Pinpoint the cell where the given text exists, returning its (X, Y) midpoint coordinate. 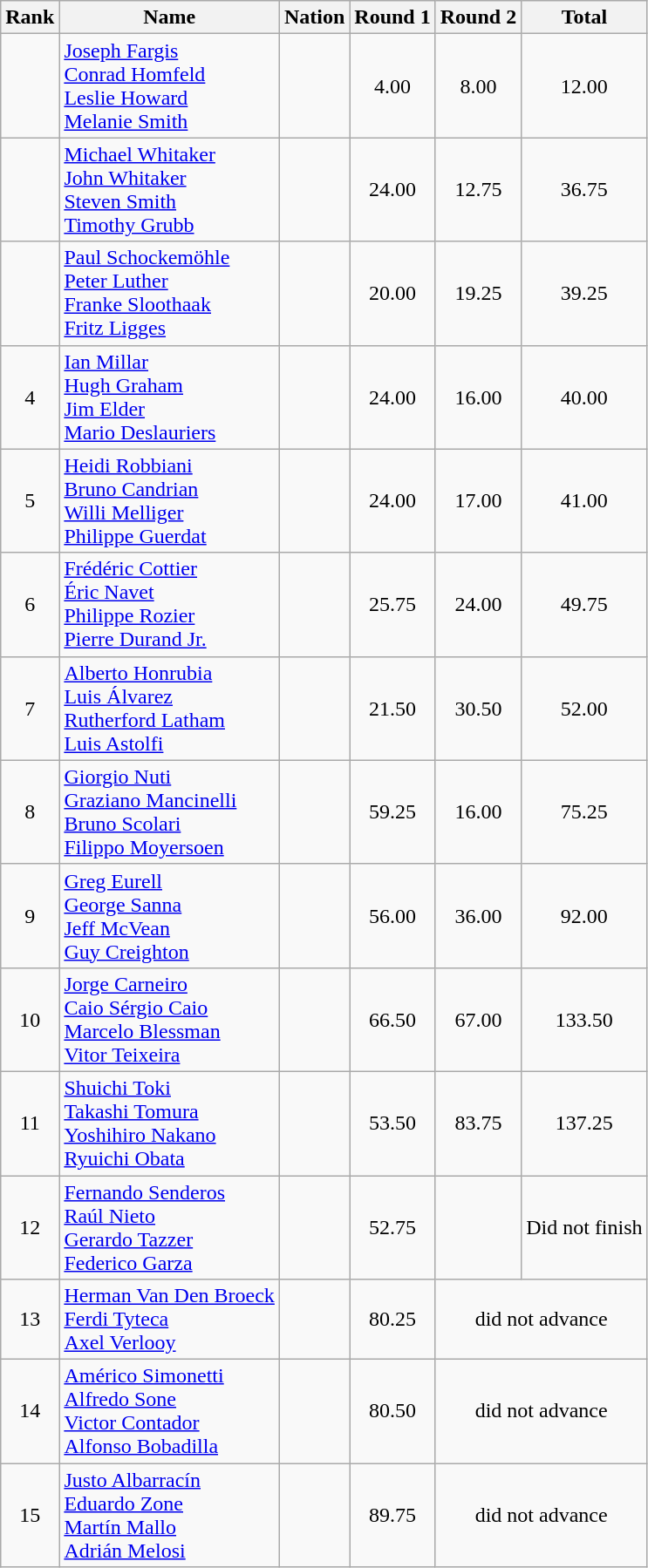
Alberto HonrubiaLuis ÁlvarezRutherford LathamLuis Astolfi (169, 708)
Round 1 (392, 17)
40.00 (584, 397)
41.00 (584, 500)
53.50 (392, 1123)
39.25 (584, 293)
Joseph FargisConrad HomfeldLeslie HowardMelanie Smith (169, 85)
56.00 (392, 915)
30.50 (478, 708)
Round 2 (478, 17)
15 (30, 1515)
Michael WhitakerJohn WhitakerSteven SmithTimothy Grubb (169, 190)
83.75 (478, 1123)
10 (30, 1020)
49.75 (584, 605)
6 (30, 605)
4.00 (392, 85)
12.00 (584, 85)
13 (30, 1320)
Jorge CarneiroCaio Sérgio CaioMarcelo BlessmanVitor Teixeira (169, 1020)
Rank (30, 17)
80.50 (392, 1412)
52.75 (392, 1227)
52.00 (584, 708)
11 (30, 1123)
Américo SimonettiAlfredo SoneVictor ContadorAlfonso Bobadilla (169, 1412)
Heidi RobbianiBruno CandrianWilli MelligerPhilippe Guerdat (169, 500)
Fernando SenderosRaúl NietoGerardo TazzerFederico Garza (169, 1227)
12 (30, 1227)
5 (30, 500)
4 (30, 397)
Did not finish (584, 1227)
19.25 (478, 293)
Nation (314, 17)
Paul SchockemöhlePeter LutherFranke SloothaakFritz Ligges (169, 293)
Frédéric CottierÉric NavetPhilippe RozierPierre Durand Jr. (169, 605)
21.50 (392, 708)
67.00 (478, 1020)
9 (30, 915)
Herman Van Den BroeckFerdi TytecaAxel Verlooy (169, 1320)
80.25 (392, 1320)
59.25 (392, 812)
Giorgio NutiGraziano MancinelliBruno ScolariFilippo Moyersoen (169, 812)
36.00 (478, 915)
66.50 (392, 1020)
20.00 (392, 293)
Justo AlbarracínEduardo ZoneMartín MalloAdrián Melosi (169, 1515)
Greg EurellGeorge SannaJeff McVeanGuy Creighton (169, 915)
Name (169, 17)
12.75 (478, 190)
17.00 (478, 500)
Ian MillarHugh GrahamJim ElderMario Deslauriers (169, 397)
75.25 (584, 812)
92.00 (584, 915)
133.50 (584, 1020)
Total (584, 17)
137.25 (584, 1123)
8.00 (478, 85)
25.75 (392, 605)
Shuichi TokiTakashi TomuraYoshihiro NakanoRyuichi Obata (169, 1123)
36.75 (584, 190)
7 (30, 708)
89.75 (392, 1515)
8 (30, 812)
14 (30, 1412)
